From the cell containing the given text, extract its center point as (x, y) coordinate. 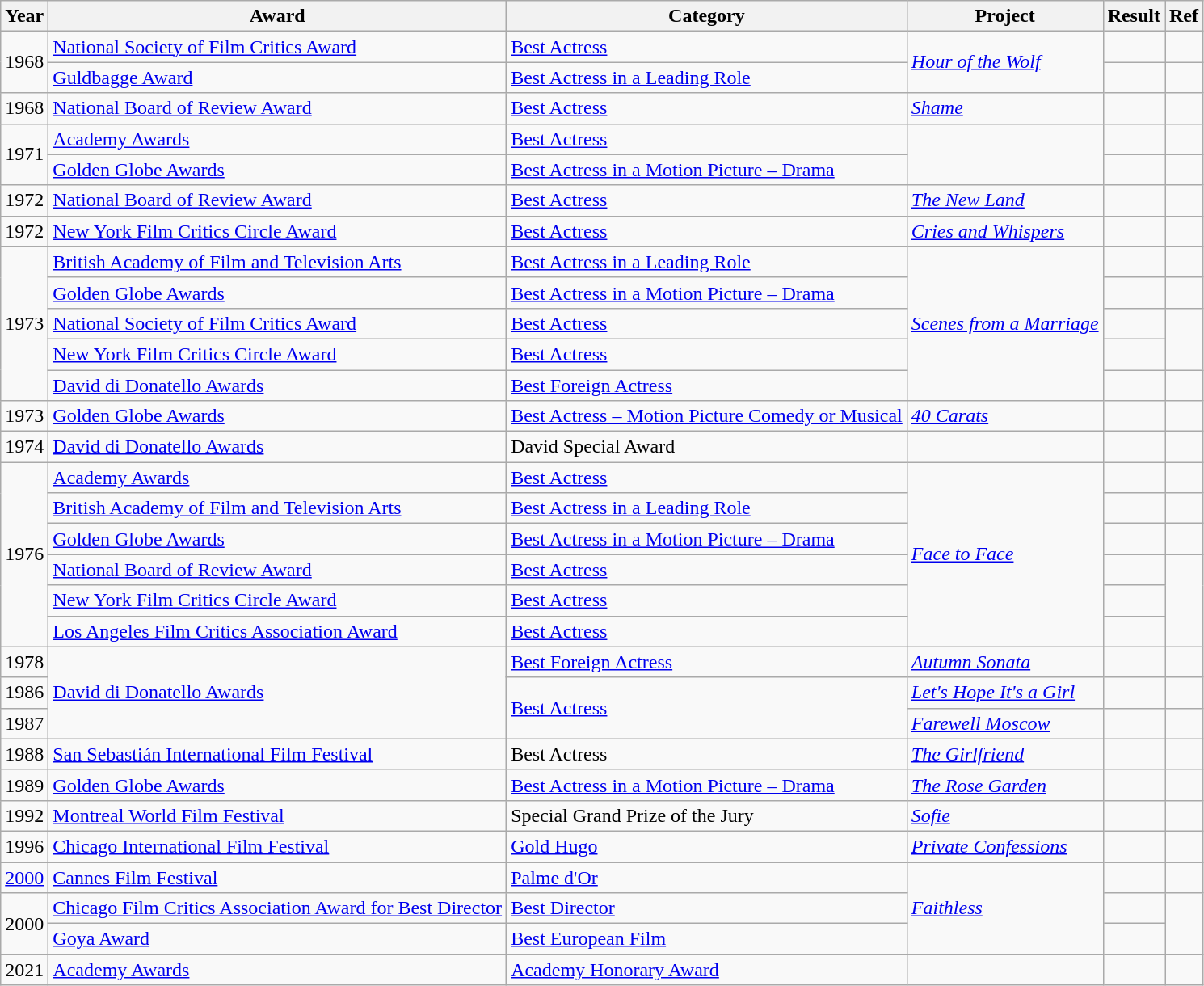
Let's Hope It's a Girl (1005, 693)
The New Land (1005, 200)
Guldbagge Award (278, 78)
The Rose Garden (1005, 785)
Award (278, 16)
1988 (24, 754)
Los Angeles Film Critics Association Award (278, 631)
Autumn Sonata (1005, 662)
1996 (24, 846)
Gold Hugo (707, 846)
Chicago Film Critics Association Award for Best Director (278, 908)
Best Actress – Motion Picture Comedy or Musical (707, 416)
Ref (1185, 16)
Best European Film (707, 939)
1989 (24, 785)
Private Confessions (1005, 846)
2021 (24, 970)
40 Carats (1005, 416)
1974 (24, 447)
David Special Award (707, 447)
Cries and Whispers (1005, 231)
The Girlfriend (1005, 754)
1987 (24, 723)
Goya Award (278, 939)
Year (24, 16)
Project (1005, 16)
1976 (24, 554)
Scenes from a Marriage (1005, 323)
1971 (24, 154)
Faithless (1005, 908)
Academy Honorary Award (707, 970)
Chicago International Film Festival (278, 846)
1992 (24, 815)
1978 (24, 662)
Result (1134, 16)
San Sebastián International Film Festival (278, 754)
Sofie (1005, 815)
Farewell Moscow (1005, 723)
Palme d'Or (707, 877)
Special Grand Prize of the Jury (707, 815)
Cannes Film Festival (278, 877)
Category (707, 16)
Hour of the Wolf (1005, 62)
Shame (1005, 108)
Best Director (707, 908)
Montreal World Film Festival (278, 815)
1986 (24, 693)
Face to Face (1005, 554)
